Find where the given text appears and provide that cell's center as (x, y) coordinate. 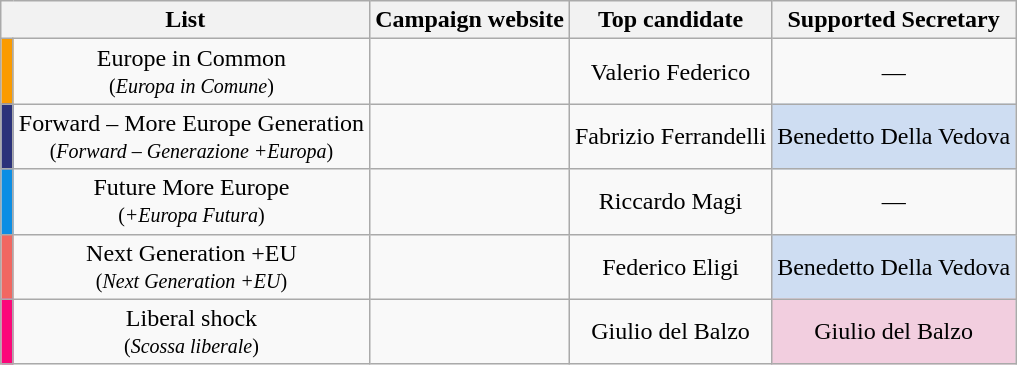
Forward – More Europe Generation(Forward – Generazione +Europa) (191, 136)
Riccardo Magi (670, 202)
Fabrizio Ferrandelli (670, 136)
Europe in Common(Europa in Comune) (191, 72)
Liberal shock(Scossa liberale) (191, 332)
Next Generation +EU(Next Generation +EU) (191, 266)
Valerio Federico (670, 72)
Campaign website (470, 20)
Supported Secretary (894, 20)
Federico Eligi (670, 266)
List (186, 20)
Future More Europe(+Europa Futura) (191, 202)
Top candidate (670, 20)
